Detect which cell encompasses the target text, then output its [x, y] center coordinate. 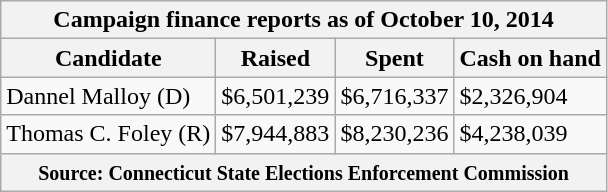
Campaign finance reports as of October 10, 2014 [304, 20]
$4,238,039 [530, 134]
Cash on hand [530, 58]
$7,944,883 [276, 134]
Raised [276, 58]
Spent [394, 58]
Dannel Malloy (D) [108, 96]
Source: Connecticut State Elections Enforcement Commission [304, 172]
Candidate [108, 58]
$8,230,236 [394, 134]
$6,501,239 [276, 96]
Thomas C. Foley (R) [108, 134]
$2,326,904 [530, 96]
$6,716,337 [394, 96]
